Capture the cell that displays the provided text and extract its [X, Y] central coordinate. 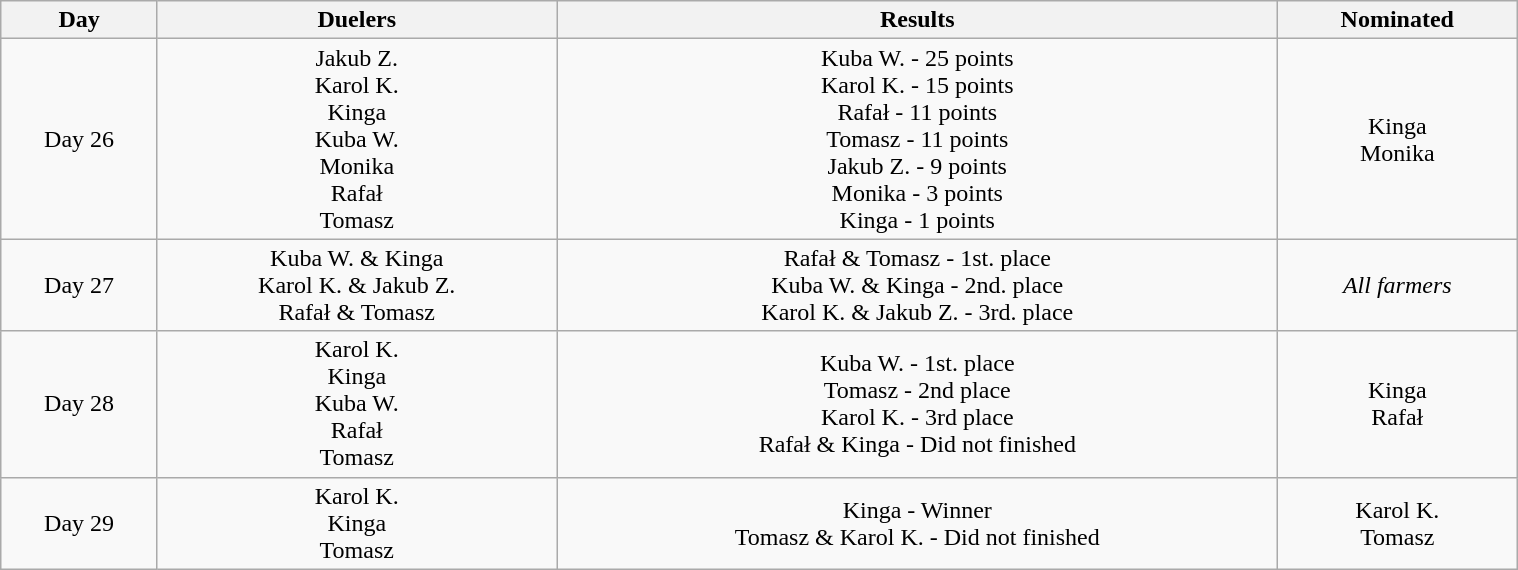
Day 29 [78, 523]
Nominated [1398, 20]
Karol K.Tomasz [1398, 523]
Duelers [357, 20]
Karol K.KingaKuba W.RafałTomasz [357, 404]
Day [78, 20]
KingaRafał [1398, 404]
Day 27 [78, 285]
Kuba W. - 25 pointsKarol K. - 15 pointsRafał - 11 pointsTomasz - 11 pointsJakub Z. - 9 pointsMonika - 3 pointsKinga - 1 points [918, 139]
All farmers [1398, 285]
Jakub Z.Karol K.KingaKuba W.MonikaRafałTomasz [357, 139]
Karol K.KingaTomasz [357, 523]
Results [918, 20]
Day 26 [78, 139]
Rafał & Tomasz - 1st. placeKuba W. & Kinga - 2nd. placeKarol K. & Jakub Z. - 3rd. place [918, 285]
Kuba W. & KingaKarol K. & Jakub Z.Rafał & Tomasz [357, 285]
Day 28 [78, 404]
KingaMonika [1398, 139]
Kuba W. - 1st. placeTomasz - 2nd placeKarol K. - 3rd placeRafał & Kinga - Did not finished [918, 404]
Kinga - WinnerTomasz & Karol K. - Did not finished [918, 523]
